Capture the cell that displays the provided text and extract its (X, Y) central coordinate. 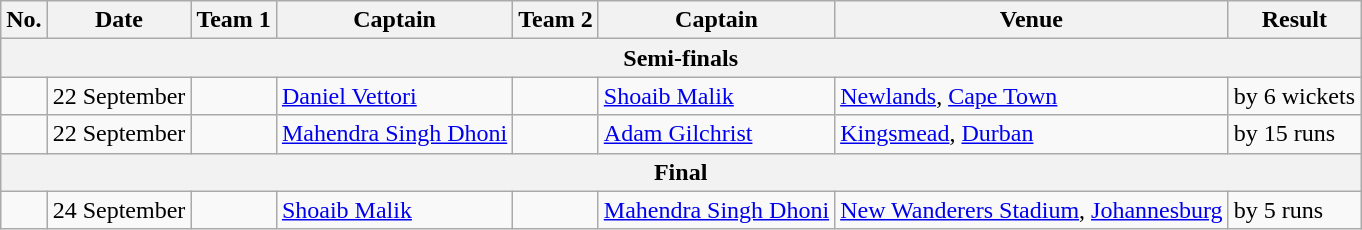
24 September (119, 210)
Kingsmead, Durban (1032, 134)
Final (681, 172)
by 6 wickets (1294, 96)
Newlands, Cape Town (1032, 96)
Daniel Vettori (394, 96)
Venue (1032, 20)
by 15 runs (1294, 134)
No. (24, 20)
Adam Gilchrist (716, 134)
New Wanderers Stadium, Johannesburg (1032, 210)
Team 2 (556, 20)
Semi-finals (681, 58)
Result (1294, 20)
by 5 runs (1294, 210)
Team 1 (234, 20)
Date (119, 20)
